Provide the (x, y) coordinate of the cell's center where the given text is located.  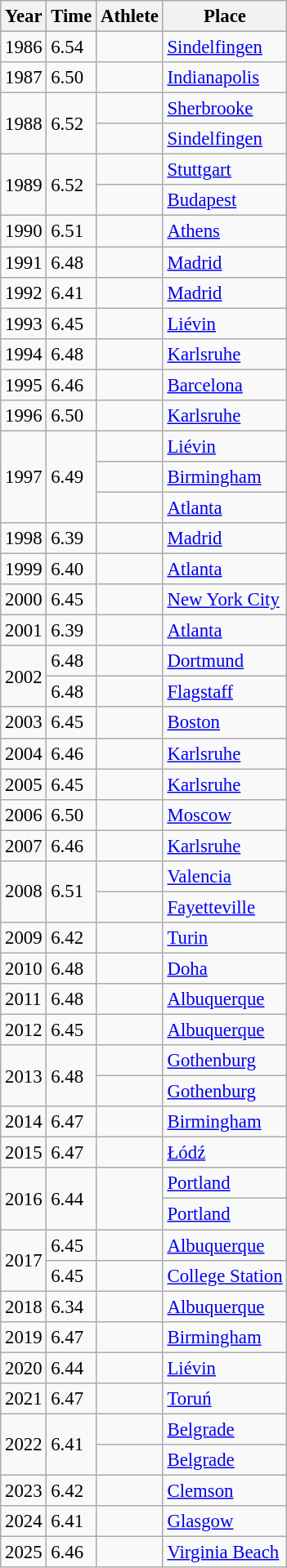
Place (225, 16)
2020 (24, 1368)
2017 (24, 1260)
2019 (24, 1337)
6.34 (72, 1307)
2005 (24, 784)
Time (72, 16)
2000 (24, 600)
Barcelona (225, 385)
2018 (24, 1307)
Valencia (225, 877)
2015 (24, 1153)
Flagstaff (225, 692)
1998 (24, 538)
2013 (24, 1075)
Toruń (225, 1399)
1989 (24, 185)
1986 (24, 47)
Łódź (225, 1153)
Clemson (225, 1490)
Year (24, 16)
Athlete (129, 16)
1995 (24, 385)
College Station (225, 1275)
Athens (225, 231)
6.49 (72, 477)
2021 (24, 1399)
2009 (24, 938)
2025 (24, 1552)
2006 (24, 815)
2014 (24, 1122)
1996 (24, 416)
2008 (24, 892)
2002 (24, 677)
Stuttgart (225, 170)
1992 (24, 293)
2007 (24, 846)
2011 (24, 999)
2004 (24, 753)
Sherbrooke (225, 109)
1987 (24, 78)
1997 (24, 477)
Virginia Beach (225, 1552)
2016 (24, 1199)
1993 (24, 324)
1994 (24, 354)
2010 (24, 968)
Fayetteville (225, 907)
1991 (24, 262)
Boston (225, 723)
2001 (24, 631)
Budapest (225, 200)
Glasgow (225, 1521)
1988 (24, 124)
2024 (24, 1521)
2023 (24, 1490)
Doha (225, 968)
1999 (24, 570)
2003 (24, 723)
6.40 (72, 570)
Moscow (225, 815)
6.54 (72, 47)
Turin (225, 938)
Indianapolis (225, 78)
2012 (24, 1030)
2022 (24, 1445)
New York City (225, 600)
Dortmund (225, 661)
1990 (24, 231)
